Return the [X, Y] coordinate for the center point of the cell that contains the specified text.  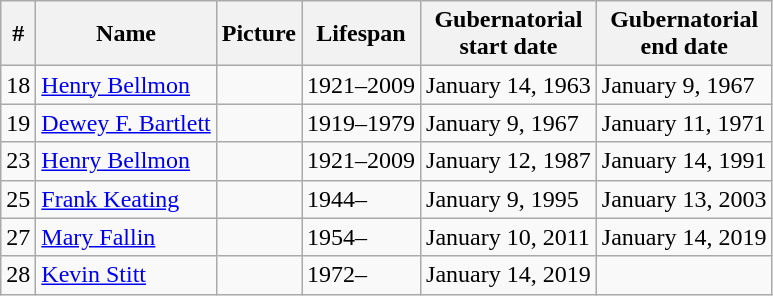
Kevin Stitt [126, 275]
1919–1979 [362, 123]
25 [18, 199]
27 [18, 237]
Frank Keating [126, 199]
# [18, 34]
1954– [362, 237]
Dewey F. Bartlett [126, 123]
January 12, 1987 [509, 161]
Lifespan [362, 34]
January 10, 2011 [509, 237]
Picture [258, 34]
January 11, 1971 [684, 123]
28 [18, 275]
Name [126, 34]
January 9, 1995 [509, 199]
18 [18, 85]
23 [18, 161]
Mary Fallin [126, 237]
Gubernatorialstart date [509, 34]
January 13, 2003 [684, 199]
1972– [362, 275]
January 14, 1991 [684, 161]
1944– [362, 199]
January 14, 1963 [509, 85]
19 [18, 123]
Gubernatorialend date [684, 34]
